Return [X, Y] of the center of cell containing provided text 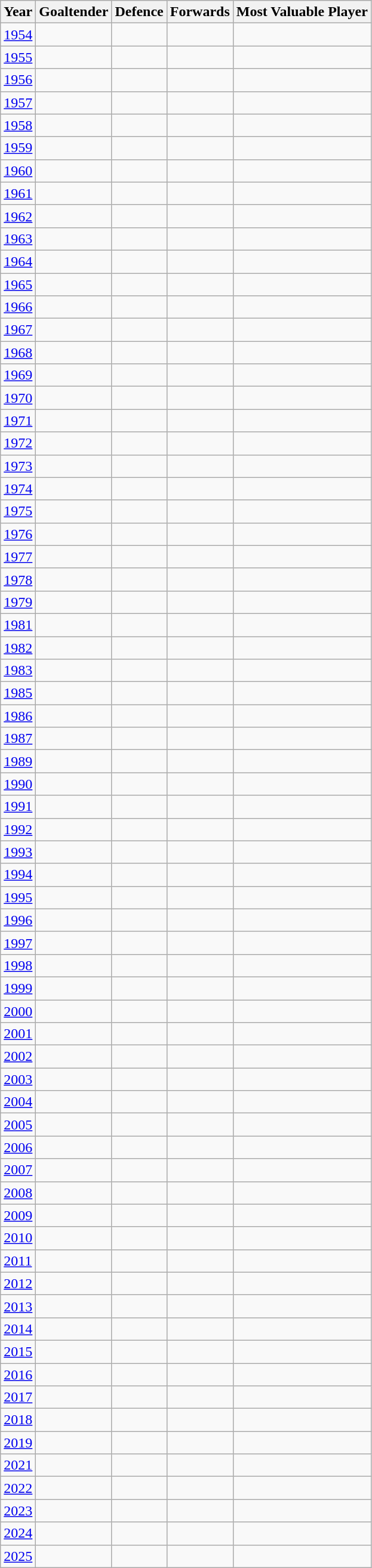
1958 [18, 125]
Forwards [199, 12]
2006 [18, 1147]
1998 [18, 965]
2019 [18, 1443]
1994 [18, 875]
1976 [18, 534]
1982 [18, 647]
1973 [18, 466]
2002 [18, 1057]
2001 [18, 1034]
1960 [18, 171]
2003 [18, 1079]
1959 [18, 148]
2018 [18, 1420]
1970 [18, 398]
1995 [18, 897]
1991 [18, 807]
2025 [18, 1556]
1993 [18, 852]
1966 [18, 307]
1969 [18, 375]
2013 [18, 1306]
2000 [18, 1011]
1954 [18, 35]
1989 [18, 761]
2004 [18, 1102]
2009 [18, 1215]
1972 [18, 443]
Defence [139, 12]
2017 [18, 1397]
2010 [18, 1238]
1978 [18, 579]
2005 [18, 1125]
1974 [18, 489]
2014 [18, 1329]
1971 [18, 421]
Year [18, 12]
1968 [18, 353]
1999 [18, 988]
1965 [18, 285]
1981 [18, 625]
1996 [18, 920]
1963 [18, 239]
1967 [18, 330]
1985 [18, 693]
1961 [18, 193]
1997 [18, 943]
2012 [18, 1283]
2021 [18, 1465]
2022 [18, 1488]
1964 [18, 261]
1962 [18, 216]
2016 [18, 1374]
2007 [18, 1170]
1957 [18, 103]
1986 [18, 716]
1983 [18, 671]
Goaltender [74, 12]
1956 [18, 80]
2023 [18, 1511]
Most Valuable Player [302, 12]
2011 [18, 1261]
1992 [18, 829]
2008 [18, 1193]
1979 [18, 602]
1990 [18, 784]
1975 [18, 511]
2024 [18, 1533]
2015 [18, 1351]
1987 [18, 739]
1955 [18, 57]
1977 [18, 557]
